For the text-containing cell, return its midpoint in [x, y] coordinate format. 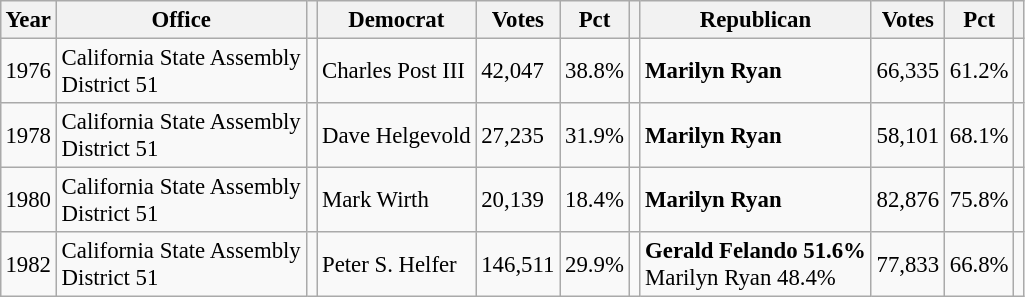
31.9% [594, 136]
61.2% [978, 70]
82,876 [908, 200]
20,139 [518, 200]
75.8% [978, 200]
Gerald Felando 51.6%Marilyn Ryan 48.4% [756, 264]
Dave Helgevold [396, 136]
Peter S. Helfer [396, 264]
Democrat [396, 20]
Charles Post III [396, 70]
68.1% [978, 136]
27,235 [518, 136]
Republican [756, 20]
38.8% [594, 70]
1982 [28, 264]
58,101 [908, 136]
1976 [28, 70]
66.8% [978, 264]
42,047 [518, 70]
Year [28, 20]
Mark Wirth [396, 200]
1980 [28, 200]
1978 [28, 136]
Office [181, 20]
77,833 [908, 264]
29.9% [594, 264]
66,335 [908, 70]
18.4% [594, 200]
146,511 [518, 264]
